Detect which cell encompasses the target text, then output its (x, y) center coordinate. 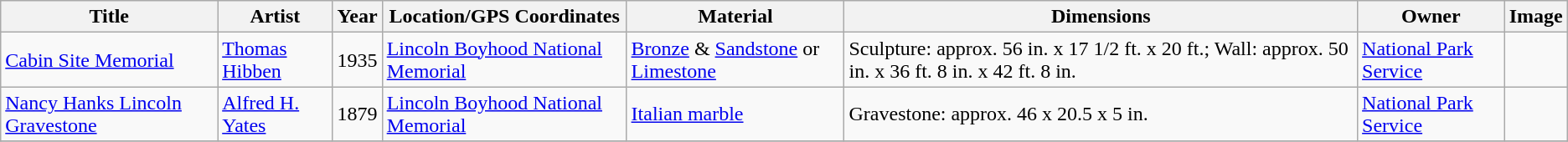
Italian marble (735, 114)
Gravestone: approx. 46 x 20.5 x 5 in. (1101, 114)
Title (109, 17)
Thomas Hibben (275, 60)
Alfred H. Yates (275, 114)
1879 (357, 114)
Year (357, 17)
Sculpture: approx. 56 in. x 17 1/2 ft. x 20 ft.; Wall: approx. 50 in. x 36 ft. 8 in. x 42 ft. 8 in. (1101, 60)
Cabin Site Memorial (109, 60)
Material (735, 17)
Image (1536, 17)
Nancy Hanks Lincoln Gravestone (109, 114)
Artist (275, 17)
Owner (1431, 17)
Bronze & Sandstone or Limestone (735, 60)
Dimensions (1101, 17)
Location/GPS Coordinates (504, 17)
1935 (357, 60)
